Determine the [x, y] coordinate at the center of the cell enclosing the given text.  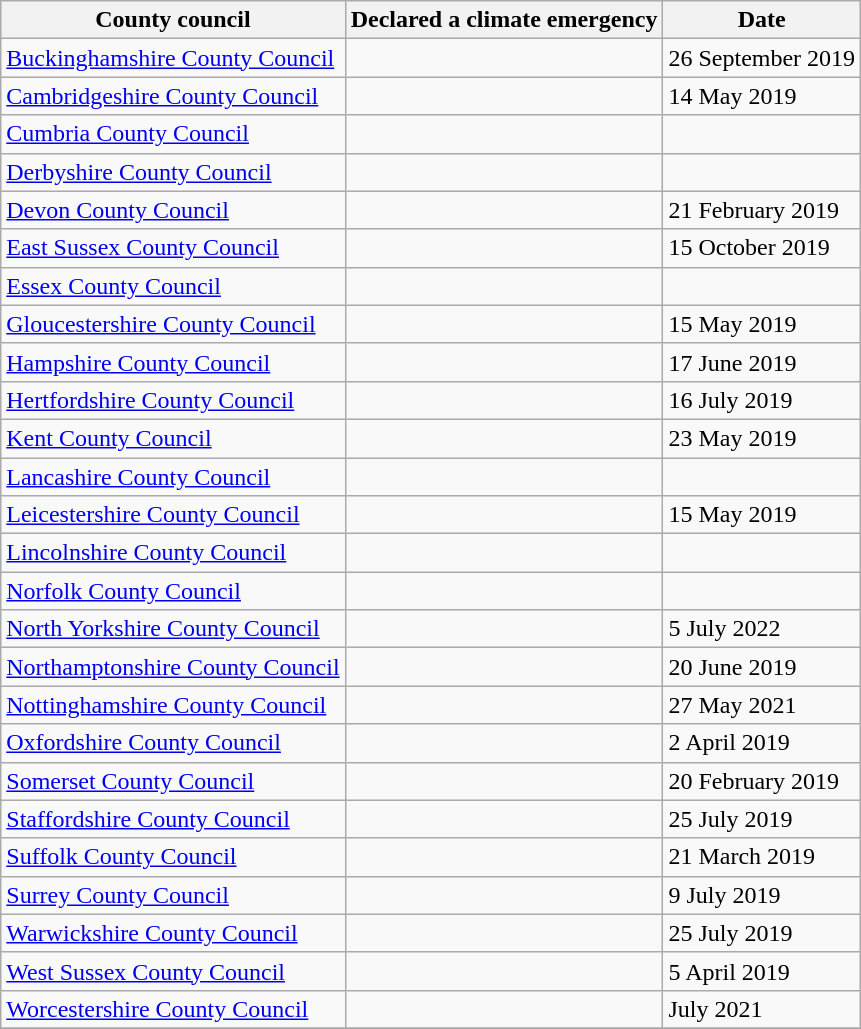
17 June 2019 [762, 362]
Hertfordshire County Council [173, 400]
Leicestershire County Council [173, 515]
Somerset County Council [173, 781]
Northamptonshire County Council [173, 667]
26 September 2019 [762, 58]
Lancashire County Council [173, 477]
Oxfordshire County Council [173, 743]
20 February 2019 [762, 781]
Cambridgeshire County Council [173, 96]
5 April 2019 [762, 971]
9 July 2019 [762, 895]
Derbyshire County Council [173, 172]
15 October 2019 [762, 248]
Staffordshire County Council [173, 819]
Declared a climate emergency [504, 20]
Worcestershire County Council [173, 1009]
21 February 2019 [762, 210]
27 May 2021 [762, 705]
Essex County Council [173, 286]
July 2021 [762, 1009]
16 July 2019 [762, 400]
East Sussex County Council [173, 248]
5 July 2022 [762, 629]
West Sussex County Council [173, 971]
20 June 2019 [762, 667]
23 May 2019 [762, 438]
21 March 2019 [762, 857]
Gloucestershire County Council [173, 324]
Buckinghamshire County Council [173, 58]
Hampshire County Council [173, 362]
Lincolnshire County Council [173, 553]
County council [173, 20]
Nottinghamshire County Council [173, 705]
2 April 2019 [762, 743]
Cumbria County Council [173, 134]
Kent County Council [173, 438]
Surrey County Council [173, 895]
North Yorkshire County Council [173, 629]
Devon County Council [173, 210]
Date [762, 20]
Suffolk County Council [173, 857]
Warwickshire County Council [173, 933]
14 May 2019 [762, 96]
Norfolk County Council [173, 591]
